Return (x, y) of the center of cell containing provided text 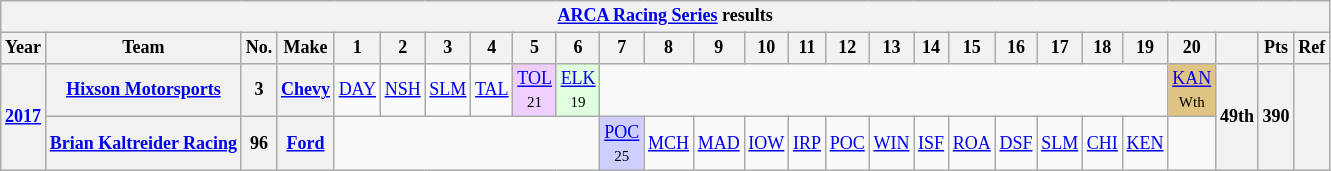
14 (932, 48)
18 (1103, 48)
4 (492, 48)
19 (1145, 48)
ISF (932, 144)
10 (766, 48)
7 (622, 48)
390 (1276, 116)
NSH (402, 90)
POC (847, 144)
Brian Kaltreider Racing (143, 144)
2017 (24, 116)
ARCA Racing Series results (666, 16)
49th (1238, 116)
12 (847, 48)
Hixson Motorsports (143, 90)
TAL (492, 90)
20 (1192, 48)
ELK19 (578, 90)
POC25 (622, 144)
No. (258, 48)
Team (143, 48)
IRP (808, 144)
1 (357, 48)
Ref (1312, 48)
96 (258, 144)
KEN (1145, 144)
ROA (972, 144)
9 (718, 48)
Year (24, 48)
Pts (1276, 48)
13 (892, 48)
TOL21 (534, 90)
MAD (718, 144)
IOW (766, 144)
11 (808, 48)
MCH (669, 144)
Make (306, 48)
15 (972, 48)
DAY (357, 90)
Ford (306, 144)
17 (1060, 48)
DSF (1016, 144)
6 (578, 48)
2 (402, 48)
CHI (1103, 144)
WIN (892, 144)
16 (1016, 48)
5 (534, 48)
Chevy (306, 90)
KANWth (1192, 90)
8 (669, 48)
